Locate the cell with the specified text and output its (x, y) center coordinate. 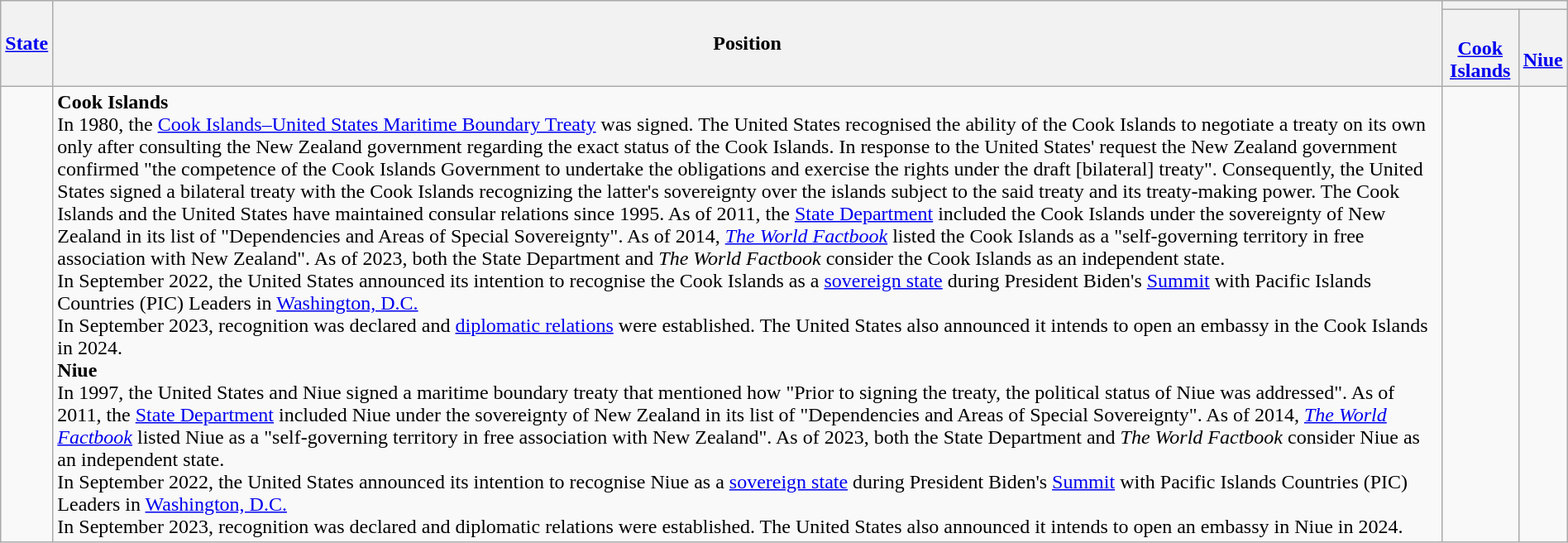
Position (748, 43)
Cook Islands (1480, 48)
Niue (1543, 48)
State (26, 43)
